Identify which cell holds the provided text, then report its (x, y) central coordinate. 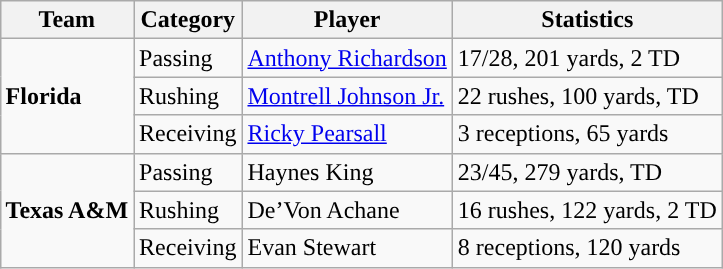
3 receptions, 65 yards (587, 134)
Statistics (587, 20)
Ricky Pearsall (347, 134)
Texas A&M (67, 210)
Montrell Johnson Jr. (347, 96)
22 rushes, 100 yards, TD (587, 96)
Florida (67, 96)
16 rushes, 122 yards, 2 TD (587, 210)
17/28, 201 yards, 2 TD (587, 58)
23/45, 279 yards, TD (587, 172)
Category (188, 20)
Team (67, 20)
Player (347, 20)
De’Von Achane (347, 210)
Anthony Richardson (347, 58)
Haynes King (347, 172)
Evan Stewart (347, 248)
8 receptions, 120 yards (587, 248)
